Identify which cell holds the provided text, then report its (X, Y) central coordinate. 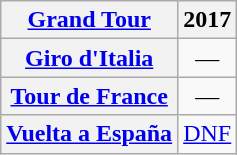
DNF (208, 134)
Tour de France (90, 96)
Giro d'Italia (90, 58)
2017 (208, 20)
Grand Tour (90, 20)
Vuelta a España (90, 134)
